From the cell containing the given text, extract its center point as (x, y) coordinate. 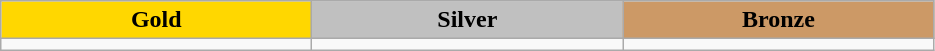
Silver (468, 20)
Bronze (778, 20)
Gold (156, 20)
